Scan for the cell matching the given text and deliver its [X, Y] coordinate at center. 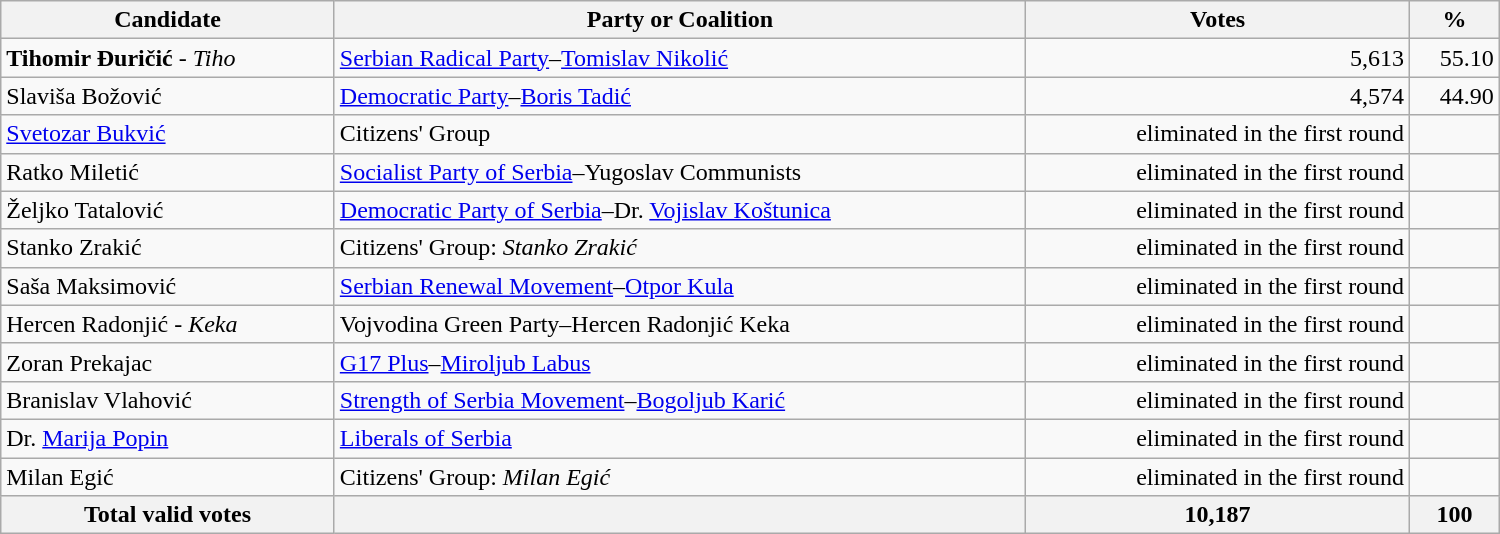
Tihomir Đuričić - Tiho [168, 58]
Citizens' Group: Milan Egić [680, 477]
44.90 [1455, 96]
Stanko Zrakić [168, 248]
Vojvodina Green Party–Hercen Radonjić Keka [680, 324]
Dr. Marija Popin [168, 438]
Citizens' Group: Stanko Zrakić [680, 248]
4,574 [1218, 96]
Candidate [168, 20]
Svetozar Bukvić [168, 134]
Democratic Party of Serbia–Dr. Vojislav Koštunica [680, 210]
% [1455, 20]
100 [1455, 515]
Votes [1218, 20]
Party or Coalition [680, 20]
Slaviša Božović [168, 96]
Željko Tatalović [168, 210]
Saša Maksimović [168, 286]
5,613 [1218, 58]
55.10 [1455, 58]
Socialist Party of Serbia–Yugoslav Communists [680, 172]
Zoran Prekajac [168, 362]
Liberals of Serbia [680, 438]
Citizens' Group [680, 134]
Milan Egić [168, 477]
Total valid votes [168, 515]
Serbian Renewal Movement–Otpor Kula [680, 286]
10,187 [1218, 515]
Strength of Serbia Movement–Bogoljub Karić [680, 400]
Democratic Party–Boris Tadić [680, 96]
Branislav Vlahović [168, 400]
Serbian Radical Party–Tomislav Nikolić [680, 58]
G17 Plus–Miroljub Labus [680, 362]
Hercen Radonjić - Keka [168, 324]
Ratko Miletić [168, 172]
